Extract the (x, y) coordinate from the center of the cell holding the provided text.  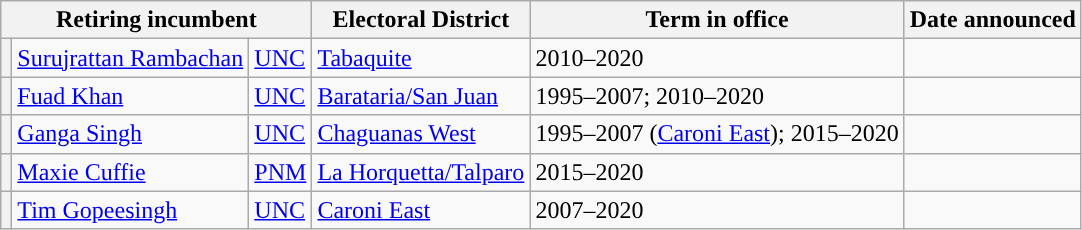
Tim Gopeesingh (130, 210)
Term in office (717, 20)
Fuad Khan (130, 96)
Date announced (992, 20)
Ganga Singh (130, 134)
Tabaquite (421, 58)
1995–2007 (Caroni East); 2015–2020 (717, 134)
PNM (280, 172)
2015–2020 (717, 172)
Retiring incumbent (156, 20)
Maxie Cuffie (130, 172)
Barataria/San Juan (421, 96)
2010–2020 (717, 58)
Electoral District (421, 20)
Chaguanas West (421, 134)
La Horquetta/Talparo (421, 172)
Caroni East (421, 210)
Surujrattan Rambachan (130, 58)
2007–2020 (717, 210)
1995–2007; 2010–2020 (717, 96)
